Pinpoint the cell where the given text exists, returning its [x, y] midpoint coordinate. 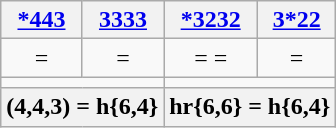
*3232 [211, 20]
3333 [122, 20]
= = [211, 58]
3*22 [297, 20]
(4,4,3) = h{6,4} [82, 107]
hr{6,6} = h{6,4} [250, 107]
*443 [42, 20]
